Detect which cell encompasses the target text, then output its (x, y) center coordinate. 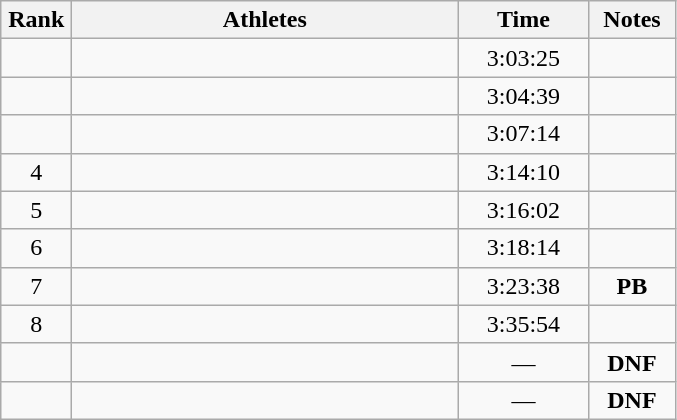
3:35:54 (524, 324)
3:14:10 (524, 172)
Athletes (265, 20)
3:07:14 (524, 134)
3:18:14 (524, 248)
6 (36, 248)
Notes (632, 20)
7 (36, 286)
Rank (36, 20)
3:03:25 (524, 58)
3:23:38 (524, 286)
8 (36, 324)
5 (36, 210)
PB (632, 286)
4 (36, 172)
3:16:02 (524, 210)
Time (524, 20)
3:04:39 (524, 96)
